Locate the cell with the specified text and output its [X, Y] center coordinate. 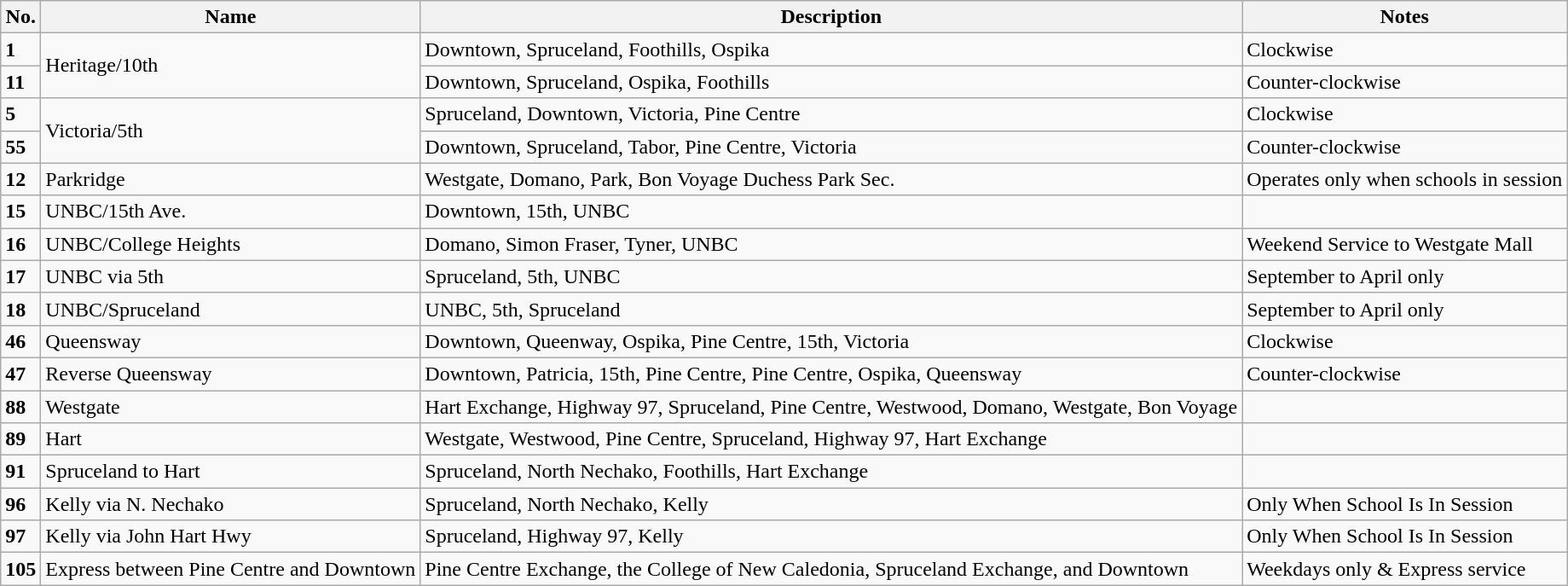
Victoria/5th [230, 131]
Spruceland to Hart [230, 472]
1 [20, 49]
Domano, Simon Fraser, Tyner, UNBC [831, 244]
Spruceland, 5th, UNBC [831, 276]
5 [20, 114]
UNBC/Spruceland [230, 309]
17 [20, 276]
12 [20, 179]
UNBC via 5th [230, 276]
Spruceland, Highway 97, Kelly [831, 537]
UNBC/15th Ave. [230, 212]
Westgate [230, 407]
18 [20, 309]
Description [831, 17]
Spruceland, Downtown, Victoria, Pine Centre [831, 114]
Hart Exchange, Highway 97, Spruceland, Pine Centre, Westwood, Domano, Westgate, Bon Voyage [831, 407]
Downtown, Spruceland, Foothills, Ospika [831, 49]
96 [20, 504]
47 [20, 374]
Operates only when schools in session [1405, 179]
Express between Pine Centre and Downtown [230, 569]
91 [20, 472]
105 [20, 569]
Weekend Service to Westgate Mall [1405, 244]
55 [20, 147]
97 [20, 537]
46 [20, 341]
88 [20, 407]
Spruceland, North Nechako, Kelly [831, 504]
11 [20, 82]
No. [20, 17]
UNBC/College Heights [230, 244]
Notes [1405, 17]
Downtown, Spruceland, Tabor, Pine Centre, Victoria [831, 147]
89 [20, 439]
15 [20, 212]
Kelly via John Hart Hwy [230, 537]
Parkridge [230, 179]
Pine Centre Exchange, the College of New Caledonia, Spruceland Exchange, and Downtown [831, 569]
Downtown, 15th, UNBC [831, 212]
Downtown, Spruceland, Ospika, Foothills [831, 82]
16 [20, 244]
Kelly via N. Nechako [230, 504]
Name [230, 17]
Reverse Queensway [230, 374]
Queensway [230, 341]
Heritage/10th [230, 66]
Downtown, Queenway, Ospika, Pine Centre, 15th, Victoria [831, 341]
Downtown, Patricia, 15th, Pine Centre, Pine Centre, Ospika, Queensway [831, 374]
Hart [230, 439]
Spruceland, North Nechako, Foothills, Hart Exchange [831, 472]
UNBC, 5th, Spruceland [831, 309]
Westgate, Westwood, Pine Centre, Spruceland, Highway 97, Hart Exchange [831, 439]
Westgate, Domano, Park, Bon Voyage Duchess Park Sec. [831, 179]
Weekdays only & Express service [1405, 569]
